From the cell containing the given text, extract its center point as [x, y] coordinate. 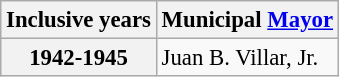
Municipal Mayor [247, 20]
1942-1945 [79, 58]
Inclusive years [79, 20]
Juan B. Villar, Jr. [247, 58]
